Locate the cell with the specified text and output its (X, Y) center coordinate. 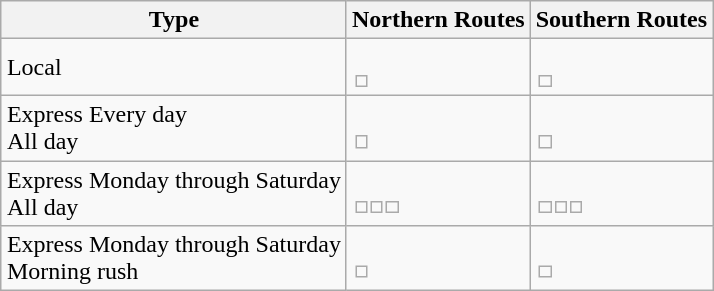
Southern Routes (621, 20)
Express Every dayAll day (174, 128)
Northern Routes (438, 20)
Express Monday through SaturdayAll day (174, 192)
Type (174, 20)
Express Monday through SaturdayMorning rush (174, 258)
Local (174, 68)
